Provide the (X, Y) coordinate of the cell's center where the given text is located.  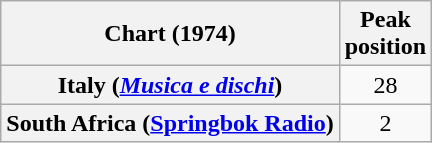
Chart (1974) (170, 34)
2 (385, 123)
Italy (Musica e dischi) (170, 85)
28 (385, 85)
South Africa (Springbok Radio) (170, 123)
Peakposition (385, 34)
